Output the [x, y] coordinate of the center of the cell containing the given text.  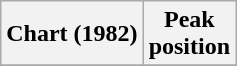
Peakposition [189, 34]
Chart (1982) [72, 34]
